Scan for the cell matching the given text and deliver its (x, y) coordinate at center. 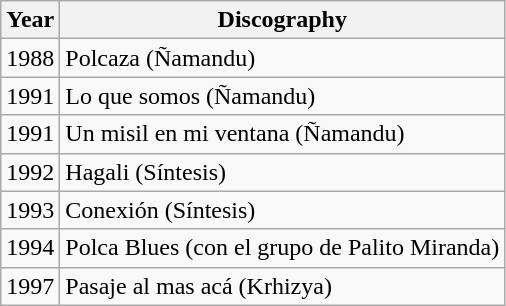
1992 (30, 172)
Un misil en mi ventana (Ñamandu) (282, 134)
1997 (30, 286)
Hagali (Síntesis) (282, 172)
1993 (30, 210)
Polca Blues (con el grupo de Palito Miranda) (282, 248)
Discography (282, 20)
1994 (30, 248)
1988 (30, 58)
Year (30, 20)
Polcaza (Ñamandu) (282, 58)
Pasaje al mas acá (Krhizya) (282, 286)
Conexión (Síntesis) (282, 210)
Lo que somos (Ñamandu) (282, 96)
